Capture the cell that displays the provided text and extract its [x, y] central coordinate. 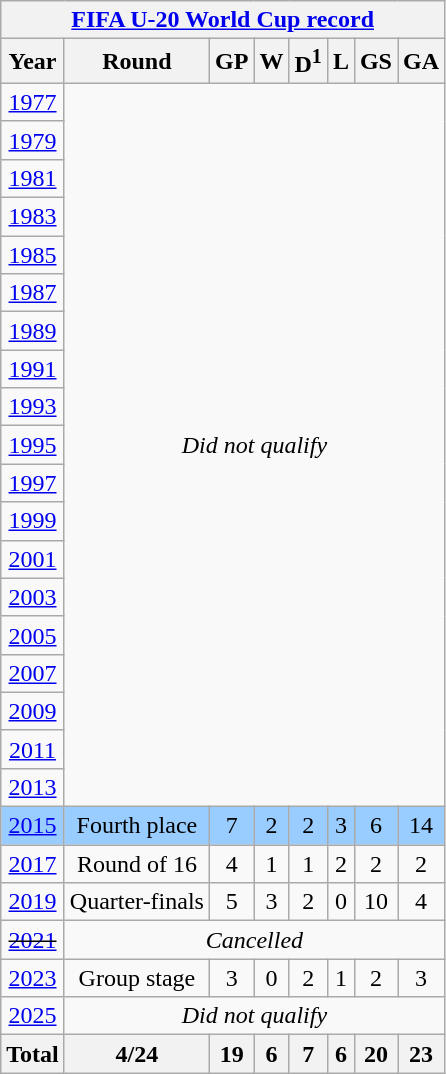
1981 [33, 178]
2001 [33, 559]
2013 [33, 787]
Round of 16 [136, 864]
19 [231, 1054]
23 [422, 1054]
1977 [33, 102]
2025 [33, 1016]
1987 [33, 293]
1999 [33, 521]
1997 [33, 483]
2015 [33, 826]
Total [33, 1054]
Group stage [136, 978]
14 [422, 826]
1985 [33, 255]
GS [376, 62]
2007 [33, 673]
2003 [33, 597]
Round [136, 62]
2019 [33, 902]
FIFA U-20 World Cup record [223, 20]
Fourth place [136, 826]
1991 [33, 369]
2021 [33, 940]
1979 [33, 140]
Year [33, 62]
GA [422, 62]
2009 [33, 711]
2011 [33, 749]
W [272, 62]
L [340, 62]
Quarter-finals [136, 902]
1995 [33, 445]
4/24 [136, 1054]
1993 [33, 407]
2005 [33, 635]
Cancelled [254, 940]
2023 [33, 978]
GP [231, 62]
2017 [33, 864]
1989 [33, 331]
1983 [33, 217]
D1 [308, 62]
5 [231, 902]
10 [376, 902]
20 [376, 1054]
